For the text-containing cell, return its midpoint in [X, Y] coordinate format. 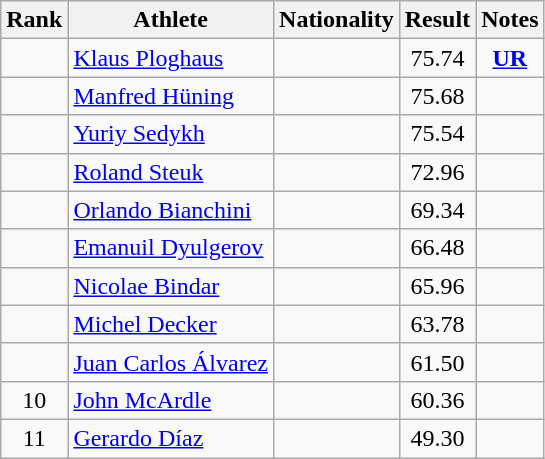
Yuriy Sedykh [171, 134]
Orlando Bianchini [171, 210]
Result [437, 20]
61.50 [437, 362]
Nicolae Bindar [171, 286]
75.74 [437, 58]
Michel Decker [171, 324]
John McArdle [171, 400]
Gerardo Díaz [171, 438]
Rank [34, 20]
60.36 [437, 400]
65.96 [437, 286]
10 [34, 400]
Klaus Ploghaus [171, 58]
Juan Carlos Álvarez [171, 362]
49.30 [437, 438]
69.34 [437, 210]
Manfred Hüning [171, 96]
Notes [510, 20]
Athlete [171, 20]
72.96 [437, 172]
UR [510, 58]
75.54 [437, 134]
11 [34, 438]
63.78 [437, 324]
75.68 [437, 96]
66.48 [437, 248]
Nationality [337, 20]
Emanuil Dyulgerov [171, 248]
Roland Steuk [171, 172]
